Determine the [X, Y] coordinate at the center of the cell enclosing the given text.  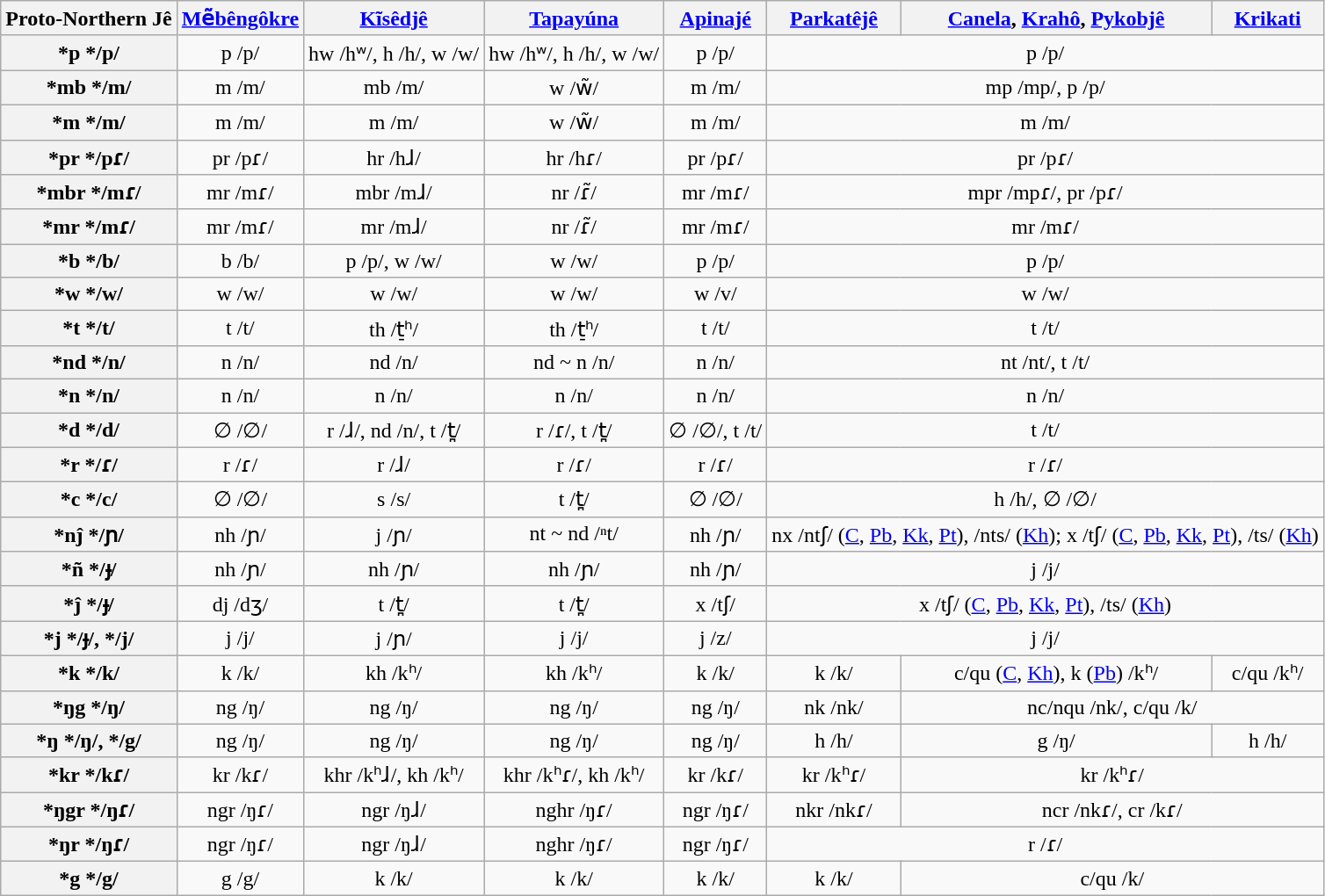
*kr */kɾ/ [90, 775]
hr /hɺ/ [394, 157]
*ŋ */ŋ/, */g/ [90, 741]
c/qu /k/ [1112, 878]
j /z/ [715, 639]
nc/nqu /nk/, c/qu /k/ [1112, 707]
nd /n/ [394, 362]
nt /nt/, t /t/ [1046, 362]
*ŋr */ŋɾ/ [90, 844]
Tapayúna [575, 18]
nkr /nkɾ/ [834, 810]
*t */t/ [90, 329]
Proto-Northern Jê [90, 18]
*c */c/ [90, 500]
*nd */n/ [90, 362]
ncr /nkɾ/, cr /kɾ/ [1112, 810]
Parkatêjê [834, 18]
p /p/, w /w/ [394, 261]
b /b/ [240, 261]
s /s/ [394, 500]
mbr /mɺ/ [394, 192]
g /g/ [240, 878]
x /tʃ/ (C, Pb, Kk, Pt), /ts/ (Kh) [1046, 603]
Kĩsêdjê [394, 18]
Apinajé [715, 18]
*ŋgr */ŋɾ/ [90, 810]
*mb */m/ [90, 88]
mpr /mpɾ/, pr /pɾ/ [1046, 192]
c/qu (C, Kh), k (Pb) /kʰ/ [1056, 673]
Krikati [1267, 18]
h /h/, ∅ /∅/ [1046, 500]
∅ /∅/, t /t/ [715, 430]
*m */m/ [90, 122]
*j */ɟ/, */j/ [90, 639]
nd ~ n /n/ [575, 362]
nt ~ nd /ⁿt/ [575, 534]
khr /kʰɺ/, kh /kʰ/ [394, 775]
*p */p/ [90, 53]
hr /hɾ/ [575, 157]
dj /dʒ/ [240, 603]
*b */b/ [90, 261]
mp /mp/, p /p/ [1046, 88]
*pr */pɾ/ [90, 157]
r /ɺ/ [394, 465]
*r */ɾ/ [90, 465]
*ĵ */ɟ/ [90, 603]
*n */n/ [90, 395]
c/qu /kʰ/ [1267, 673]
*d */d/ [90, 430]
w /v/ [715, 294]
x /tʃ/ [715, 603]
nx /ntʃ/ (C, Pb, Kk, Pt), /nts/ (Kh); x /tʃ/ (C, Pb, Kk, Pt), /ts/ (Kh) [1046, 534]
nk /nk/ [834, 707]
*g */g/ [90, 878]
Mẽbêngôkre [240, 18]
mb /m/ [394, 88]
*ŋg */ŋ/ [90, 707]
*mr */mɾ/ [90, 227]
r /ɾ/, t /t̪/ [575, 430]
*w */w/ [90, 294]
Canela, Krahô, Pykobjê [1056, 18]
*nĵ */ɲ/ [90, 534]
khr /kʰɾ/, kh /kʰ/ [575, 775]
r /ɺ/, nd /n/, t /t̪/ [394, 430]
g /ŋ/ [1056, 741]
mr /mɺ/ [394, 227]
*k */k/ [90, 673]
*ñ */ɟ/ [90, 569]
*mbr */mɾ/ [90, 192]
